Provide the (x, y) coordinate of the cell's center where the given text is located.  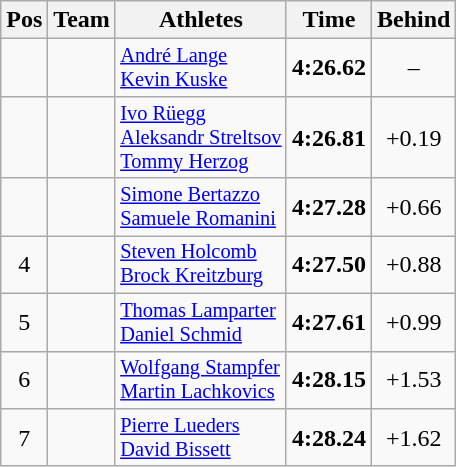
+0.66 (413, 207)
Ivo RüeggAleksandr StreltsovTommy Herzog (200, 137)
Thomas LamparterDaniel Schmid (200, 322)
– (413, 68)
+1.62 (413, 438)
Steven HolcombBrock Kreitzburg (200, 265)
4:27.28 (328, 207)
6 (24, 380)
4:27.61 (328, 322)
Pos (24, 20)
4:26.81 (328, 137)
Team (82, 20)
Wolfgang StampferMartin Lachkovics (200, 380)
+1.53 (413, 380)
Pierre LuedersDavid Bissett (200, 438)
Simone BertazzoSamuele Romanini (200, 207)
4:28.24 (328, 438)
André LangeKevin Kuske (200, 68)
7 (24, 438)
+0.88 (413, 265)
Athletes (200, 20)
Behind (413, 20)
+0.19 (413, 137)
4 (24, 265)
4:26.62 (328, 68)
4:27.50 (328, 265)
+0.99 (413, 322)
4:28.15 (328, 380)
5 (24, 322)
Time (328, 20)
